Provide the [X, Y] coordinate of the cell's center where the given text is located.  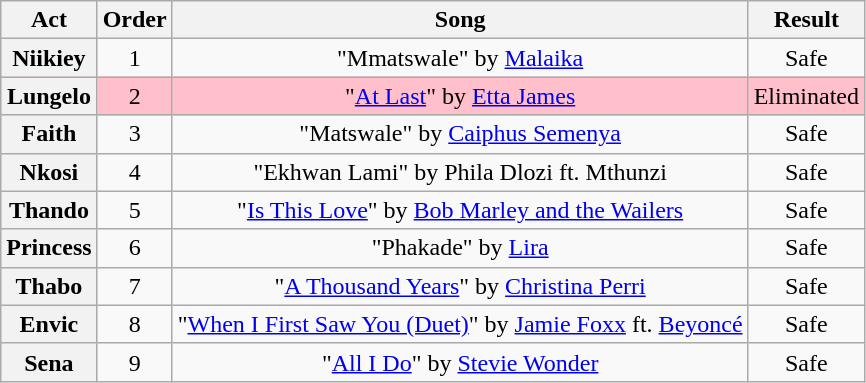
Princess [49, 248]
2 [134, 96]
Faith [49, 134]
6 [134, 248]
"Ekhwan Lami" by Phila Dlozi ft. Mthunzi [460, 172]
7 [134, 286]
"At Last" by Etta James [460, 96]
Order [134, 20]
4 [134, 172]
Envic [49, 324]
"A Thousand Years" by Christina Perri [460, 286]
"Phakade" by Lira [460, 248]
Niikiey [49, 58]
Result [806, 20]
Act [49, 20]
Eliminated [806, 96]
"When I First Saw You (Duet)" by Jamie Foxx ft. Beyoncé [460, 324]
Thando [49, 210]
Sena [49, 362]
5 [134, 210]
8 [134, 324]
Song [460, 20]
Thabo [49, 286]
"All I Do" by Stevie Wonder [460, 362]
"Is This Love" by Bob Marley and the Wailers [460, 210]
3 [134, 134]
9 [134, 362]
"Mmatswale" by Malaika [460, 58]
Lungelo [49, 96]
Nkosi [49, 172]
1 [134, 58]
"Matswale" by Caiphus Semenya [460, 134]
